Find where the given text appears and provide that cell's center as [X, Y] coordinate. 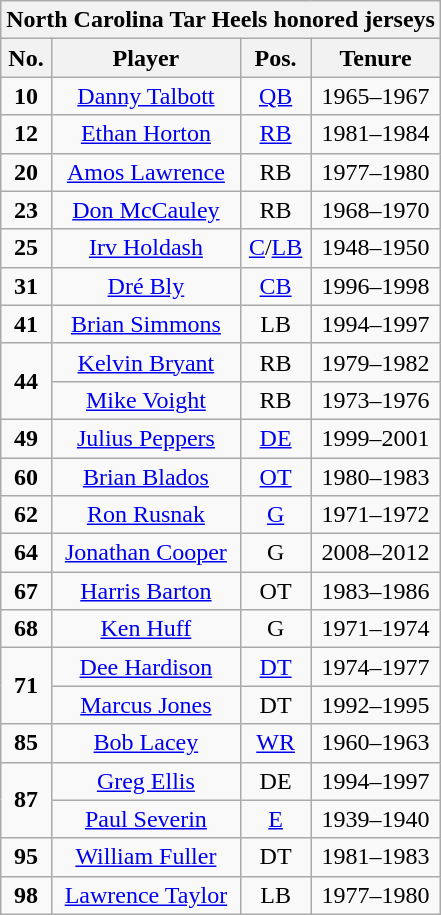
1965–1967 [376, 96]
71 [26, 686]
Mike Voight [146, 400]
Harris Barton [146, 591]
10 [26, 96]
67 [26, 591]
1992–1995 [376, 705]
1981–1984 [376, 134]
WR [275, 743]
1948–1950 [376, 248]
Don McCauley [146, 210]
41 [26, 324]
Player [146, 58]
Marcus Jones [146, 705]
Greg Ellis [146, 781]
Dré Bly [146, 286]
1999–2001 [376, 438]
1971–1974 [376, 629]
Danny Talbott [146, 96]
85 [26, 743]
E [275, 819]
Brian Simmons [146, 324]
Ken Huff [146, 629]
44 [26, 381]
1971–1972 [376, 515]
2008–2012 [376, 553]
Amos Lawrence [146, 172]
12 [26, 134]
C/LB [275, 248]
Dee Hardison [146, 667]
60 [26, 477]
1960–1963 [376, 743]
CB [275, 286]
Jonathan Cooper [146, 553]
1974–1977 [376, 667]
Julius Peppers [146, 438]
1979–1982 [376, 362]
1939–1940 [376, 819]
Ron Rusnak [146, 515]
31 [26, 286]
20 [26, 172]
23 [26, 210]
Bob Lacey [146, 743]
62 [26, 515]
Paul Severin [146, 819]
1973–1976 [376, 400]
Kelvin Bryant [146, 362]
95 [26, 857]
William Fuller [146, 857]
Brian Blados [146, 477]
25 [26, 248]
QB [275, 96]
87 [26, 800]
Tenure [376, 58]
98 [26, 895]
68 [26, 629]
No. [26, 58]
1968–1970 [376, 210]
Ethan Horton [146, 134]
1981–1983 [376, 857]
1996–1998 [376, 286]
Irv Holdash [146, 248]
1980–1983 [376, 477]
Lawrence Taylor [146, 895]
Pos. [275, 58]
49 [26, 438]
North Carolina Tar Heels honored jerseys [221, 20]
64 [26, 553]
1983–1986 [376, 591]
